Scan for the cell matching the given text and deliver its [X, Y] coordinate at center. 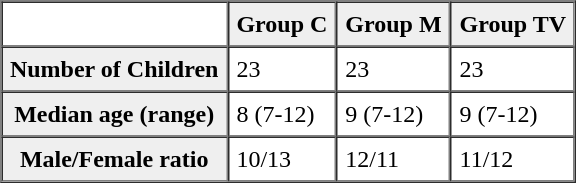
11/12 [513, 158]
12/11 [393, 158]
Median age (range) [114, 114]
8 (7-12) [282, 114]
Group M [393, 24]
Number of Children [114, 68]
Group TV [513, 24]
10/13 [282, 158]
Group C [282, 24]
Male/Female ratio [114, 158]
